Search for the cell housing the specified text and yield its [x, y] center coordinate. 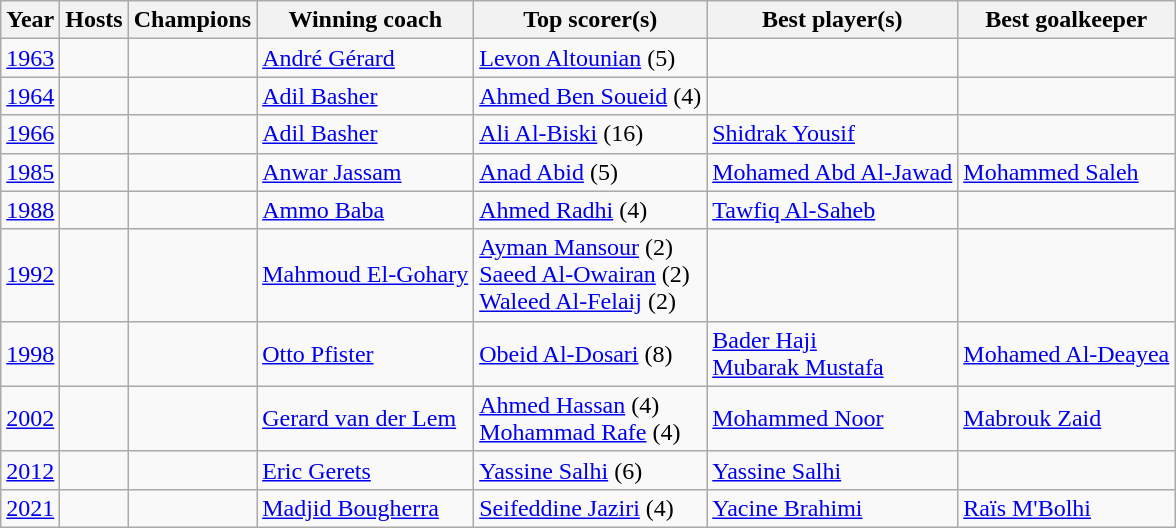
1992 [30, 275]
Otto Pfister [366, 354]
Winning coach [366, 20]
Ahmed Radhi (4) [590, 210]
Ammo Baba [366, 210]
Eric Gerets [366, 470]
Yassine Salhi [832, 470]
Bader Haji Mubarak Mustafa [832, 354]
Gerard van der Lem [366, 418]
Hosts [94, 20]
2021 [30, 508]
1966 [30, 134]
Best player(s) [832, 20]
2002 [30, 418]
Mohamed Al-Deayea [1066, 354]
Mohammed Noor [832, 418]
2012 [30, 470]
Best goalkeeper [1066, 20]
Tawfiq Al-Saheb [832, 210]
Mohamed Abd Al-Jawad [832, 172]
Ahmed Ben Soueid (4) [590, 96]
Levon Altounian (5) [590, 58]
Anad Abid (5) [590, 172]
André Gérard [366, 58]
Year [30, 20]
1985 [30, 172]
Yacine Brahimi [832, 508]
Shidrak Yousif [832, 134]
Yassine Salhi (6) [590, 470]
Mahmoud El-Gohary [366, 275]
Madjid Bougherra [366, 508]
Champions [192, 20]
Ahmed Hassan (4) Mohammad Rafe (4) [590, 418]
Seifeddine Jaziri (4) [590, 508]
Obeid Al-Dosari (8) [590, 354]
1988 [30, 210]
Top scorer(s) [590, 20]
Raïs M'Bolhi [1066, 508]
Ayman Mansour (2) Saeed Al-Owairan (2) Waleed Al-Felaij (2) [590, 275]
1964 [30, 96]
1963 [30, 58]
Mohammed Saleh [1066, 172]
Anwar Jassam [366, 172]
Mabrouk Zaid [1066, 418]
1998 [30, 354]
Ali Al-Biski (16) [590, 134]
